From the cell containing the given text, extract its center point as [x, y] coordinate. 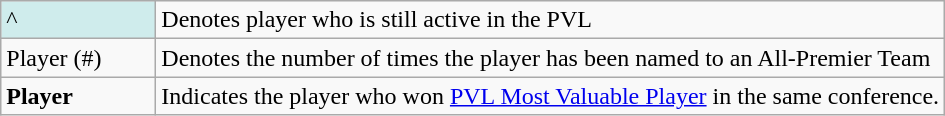
Player (#) [78, 58]
^ [78, 20]
Denotes the number of times the player has been named to an All-Premier Team [550, 58]
Denotes player who is still active in the PVL [550, 20]
Indicates the player who won PVL Most Valuable Player in the same conference. [550, 96]
Player [78, 96]
